From the cell containing the given text, extract its center point as (X, Y) coordinate. 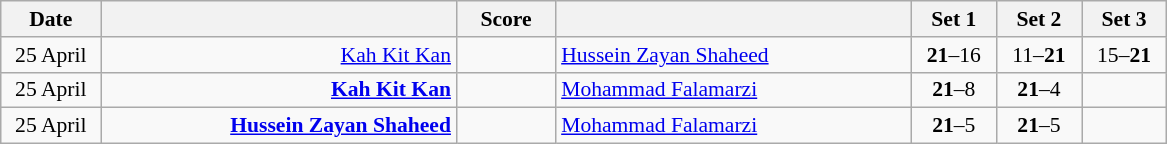
Score (506, 19)
11–21 (1038, 55)
21–8 (954, 90)
Date (51, 19)
Set 1 (954, 19)
21–4 (1038, 90)
Set 3 (1124, 19)
21–16 (954, 55)
15–21 (1124, 55)
Set 2 (1038, 19)
